Return (x, y) of the center of cell containing provided text 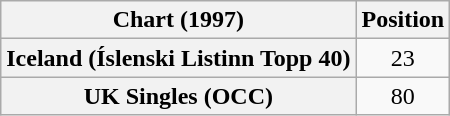
Position (403, 20)
UK Singles (OCC) (178, 96)
80 (403, 96)
Iceland (Íslenski Listinn Topp 40) (178, 58)
Chart (1997) (178, 20)
23 (403, 58)
